Capture the cell that displays the provided text and extract its [X, Y] central coordinate. 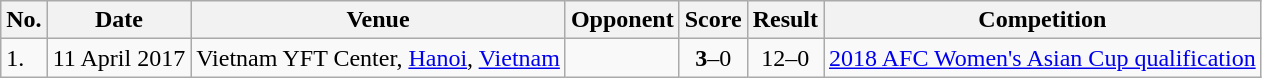
Score [713, 20]
No. [24, 20]
2018 AFC Women's Asian Cup qualification [1043, 58]
11 April 2017 [119, 58]
12–0 [785, 58]
Result [785, 20]
Opponent [622, 20]
3–0 [713, 58]
1. [24, 58]
Date [119, 20]
Venue [378, 20]
Competition [1043, 20]
Vietnam YFT Center, Hanoi, Vietnam [378, 58]
